Output the [x, y] coordinate of the center of the cell containing the given text.  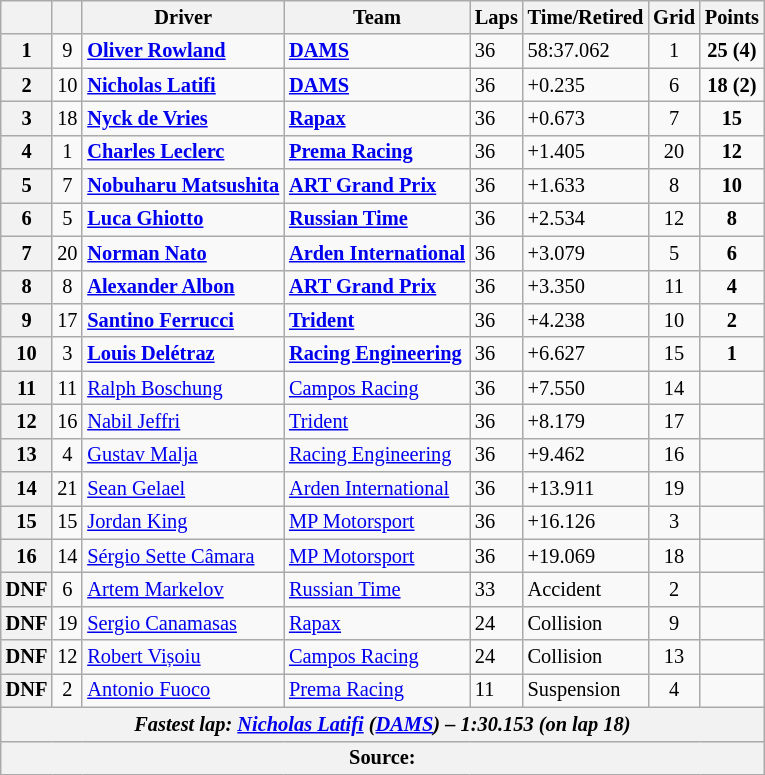
Gustav Malja [183, 455]
Robert Vișoiu [183, 657]
25 (4) [732, 51]
33 [496, 589]
+19.069 [586, 556]
+13.911 [586, 489]
Source: [382, 758]
Santino Ferrucci [183, 320]
Norman Nato [183, 253]
Nobuharu Matsushita [183, 186]
Team [377, 17]
Antonio Fuoco [183, 690]
Nyck de Vries [183, 118]
Nabil Jeffri [183, 421]
Driver [183, 17]
Sergio Canamasas [183, 623]
Alexander Albon [183, 287]
+8.179 [586, 421]
+0.235 [586, 85]
+3.350 [586, 287]
Sérgio Sette Câmara [183, 556]
21 [67, 489]
Artem Markelov [183, 589]
+7.550 [586, 388]
Sean Gelael [183, 489]
+9.462 [586, 455]
+1.633 [586, 186]
Louis Delétraz [183, 354]
Accident [586, 589]
+0.673 [586, 118]
58:37.062 [586, 51]
Luca Ghiotto [183, 219]
Charles Leclerc [183, 152]
+4.238 [586, 320]
Points [732, 17]
+2.534 [586, 219]
Nicholas Latifi [183, 85]
Suspension [586, 690]
Grid [674, 17]
Laps [496, 17]
18 (2) [732, 85]
+3.079 [586, 253]
Jordan King [183, 522]
+16.126 [586, 522]
+6.627 [586, 354]
Time/Retired [586, 17]
Ralph Boschung [183, 388]
Fastest lap: Nicholas Latifi (DAMS) – 1:30.153 (on lap 18) [382, 724]
Oliver Rowland [183, 51]
+1.405 [586, 152]
